Determine the [x, y] coordinate at the center of the cell enclosing the given text.  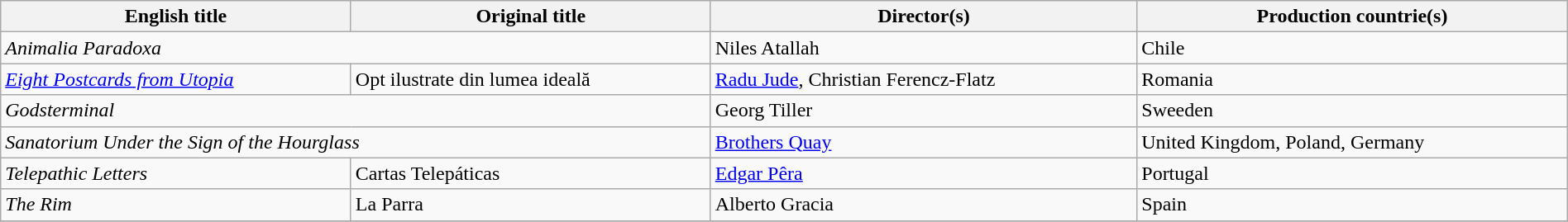
Georg Tiller [924, 111]
English title [176, 17]
Eight Postcards from Utopia [176, 79]
Production countrie(s) [1352, 17]
United Kingdom, Poland, Germany [1352, 142]
Alberto Gracia [924, 205]
Romania [1352, 79]
Brothers Quay [924, 142]
Sanatorium Under the Sign of the Hourglass [356, 142]
Opt ilustrate din lumea ideală [531, 79]
Radu Jude, Christian Ferencz-Flatz [924, 79]
La Parra [531, 205]
Cartas Telepáticas [531, 173]
Sweeden [1352, 111]
Portugal [1352, 173]
Original title [531, 17]
Animalia Paradoxa [356, 48]
Godsterminal [356, 111]
Niles Atallah [924, 48]
Spain [1352, 205]
Director(s) [924, 17]
The Rim [176, 205]
Telepathic Letters [176, 173]
Edgar Pêra [924, 173]
Chile [1352, 48]
